Return [X, Y] of the center of cell containing provided text 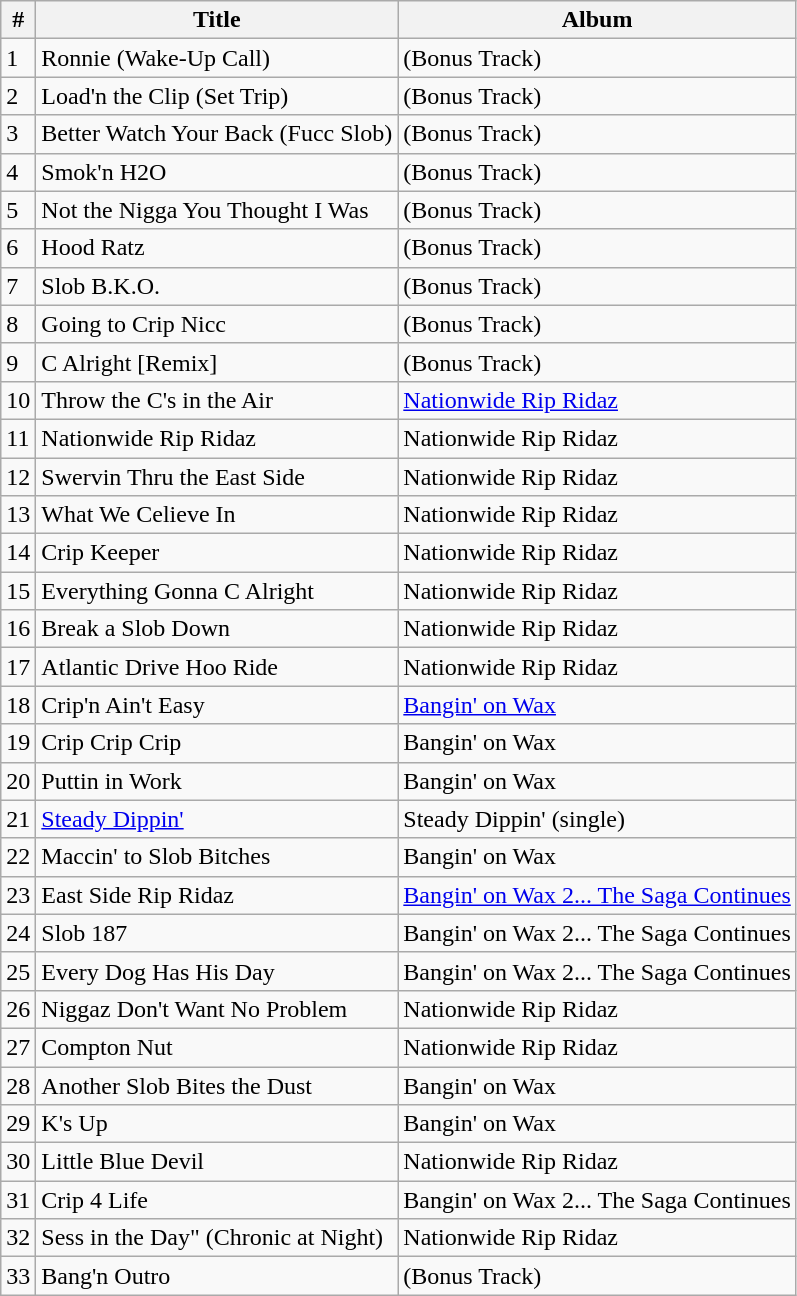
2 [18, 96]
32 [18, 1238]
5 [18, 210]
Slob 187 [217, 933]
8 [18, 324]
Ronnie (Wake-Up Call) [217, 58]
Break a Slob Down [217, 629]
# [18, 20]
24 [18, 933]
18 [18, 705]
Maccin' to Slob Bitches [217, 857]
27 [18, 1047]
Every Dog Has His Day [217, 971]
Little Blue Devil [217, 1162]
Atlantic Drive Hoo Ride [217, 667]
20 [18, 781]
Steady Dippin' (single) [598, 819]
9 [18, 362]
Album [598, 20]
13 [18, 515]
East Side Rip Ridaz [217, 895]
22 [18, 857]
What We Celieve In [217, 515]
28 [18, 1085]
Better Watch Your Back (Fucc Slob) [217, 134]
21 [18, 819]
Swervin Thru the East Side [217, 477]
Title [217, 20]
30 [18, 1162]
Compton Nut [217, 1047]
19 [18, 743]
Crip'n Ain't Easy [217, 705]
29 [18, 1124]
23 [18, 895]
Everything Gonna C Alright [217, 591]
1 [18, 58]
Crip 4 Life [217, 1200]
15 [18, 591]
25 [18, 971]
Another Slob Bites the Dust [217, 1085]
4 [18, 172]
Crip Keeper [217, 553]
7 [18, 286]
3 [18, 134]
26 [18, 1009]
11 [18, 438]
Throw the C's in the Air [217, 400]
12 [18, 477]
Slob B.K.O. [217, 286]
31 [18, 1200]
10 [18, 400]
33 [18, 1276]
Smok'n H2O [217, 172]
Going to Crip Nicc [217, 324]
16 [18, 629]
C Alright [Remix] [217, 362]
Not the Nigga You Thought I Was [217, 210]
Hood Ratz [217, 248]
Sess in the Day" (Chronic at Night) [217, 1238]
Puttin in Work [217, 781]
K's Up [217, 1124]
Steady Dippin' [217, 819]
Load'n the Clip (Set Trip) [217, 96]
14 [18, 553]
Crip Crip Crip [217, 743]
17 [18, 667]
Niggaz Don't Want No Problem [217, 1009]
6 [18, 248]
Bang'n Outro [217, 1276]
